Pinpoint the cell where the given text exists, returning its (X, Y) midpoint coordinate. 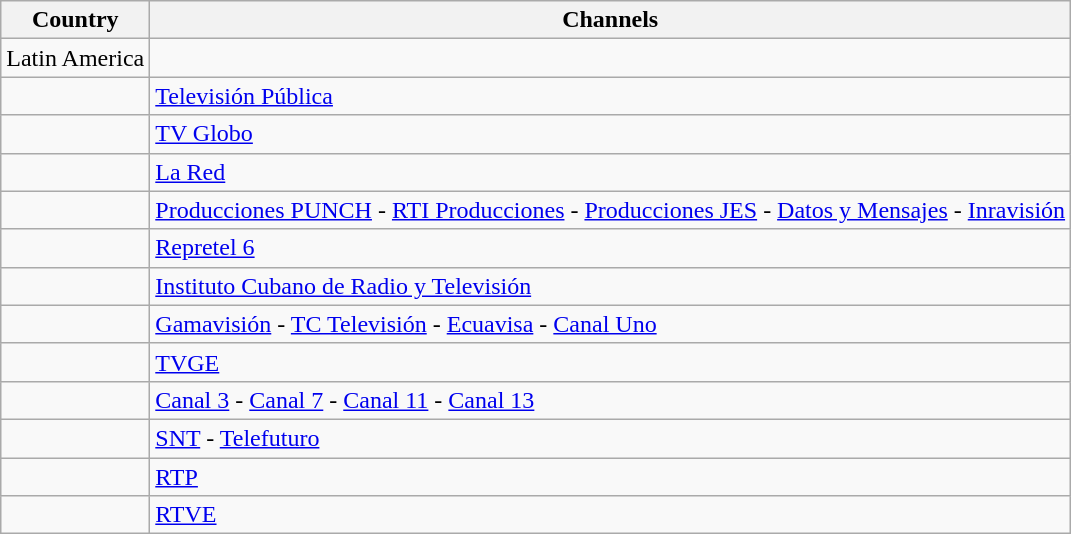
Country (76, 20)
TV Globo (610, 134)
Televisión Pública (610, 96)
Latin America (76, 58)
Canal 3 - Canal 7 - Canal 11 - Canal 13 (610, 400)
Instituto Cubano de Radio y Televisión (610, 286)
Gamavisión - TC Televisión - Ecuavisa - Canal Uno (610, 324)
La Red (610, 172)
RTP (610, 477)
Producciones PUNCH - RTI Producciones - Producciones JES - Datos y Mensajes - Inravisión (610, 210)
TVGE (610, 362)
RTVE (610, 515)
SNT - Telefuturo (610, 438)
Channels (610, 20)
Repretel 6 (610, 248)
